Output the [X, Y] coordinate of the center of the cell containing the given text.  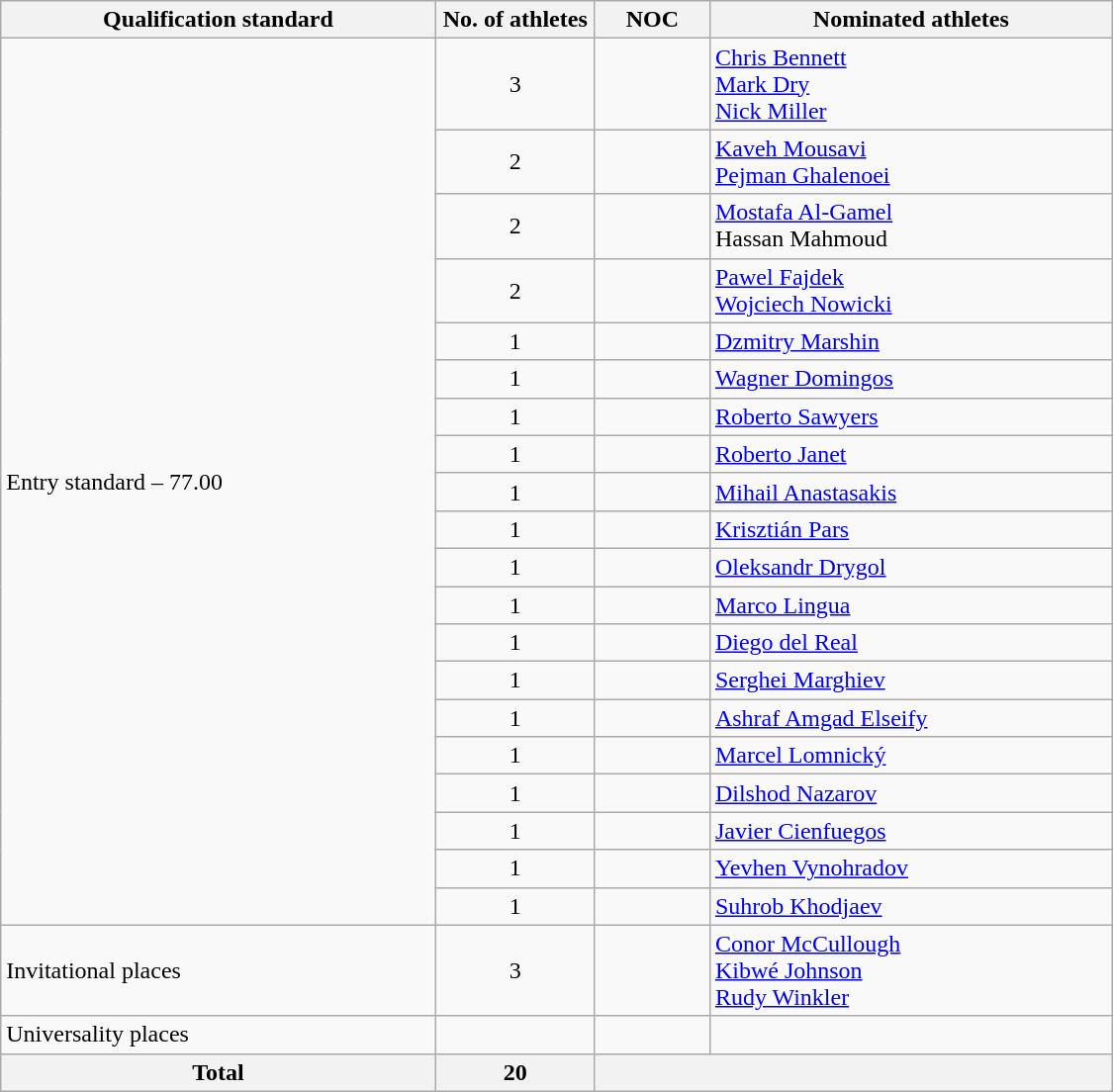
Nominated athletes [910, 20]
Entry standard – 77.00 [218, 482]
Mihail Anastasakis [910, 492]
Mostafa Al-GamelHassan Mahmoud [910, 226]
Diego del Real [910, 643]
Chris BennettMark DryNick Miller [910, 84]
Conor McCulloughKibwé JohnsonRudy Winkler [910, 970]
20 [514, 1072]
Oleksandr Drygol [910, 567]
Yevhen Vynohradov [910, 868]
Roberto Sawyers [910, 416]
Qualification standard [218, 20]
Marco Lingua [910, 604]
Marcel Lomnický [910, 756]
Dzmitry Marshin [910, 341]
Ashraf Amgad Elseify [910, 718]
NOC [652, 20]
Invitational places [218, 970]
Wagner Domingos [910, 379]
Suhrob Khodjaev [910, 906]
Roberto Janet [910, 454]
Serghei Marghiev [910, 681]
Krisztián Pars [910, 529]
Universality places [218, 1035]
Total [218, 1072]
Javier Cienfuegos [910, 831]
No. of athletes [514, 20]
Pawel FajdekWojciech Nowicki [910, 291]
Dilshod Nazarov [910, 793]
Kaveh MousaviPejman Ghalenoei [910, 162]
